Extract the [x, y] coordinate from the center of the cell holding the provided text.  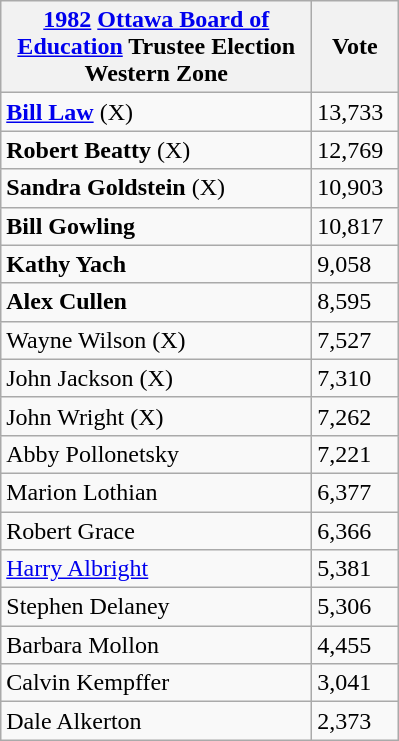
6,366 [355, 531]
John Wright (X) [156, 416]
7,527 [355, 340]
Marion Lothian [156, 492]
8,595 [355, 302]
9,058 [355, 264]
13,733 [355, 112]
5,381 [355, 569]
12,769 [355, 150]
4,455 [355, 645]
Dale Alkerton [156, 721]
Abby Pollonetsky [156, 454]
1982 Ottawa Board of Education Trustee Election Western Zone [156, 47]
John Jackson (X) [156, 378]
10,903 [355, 188]
Harry Albright [156, 569]
5,306 [355, 607]
Vote [355, 47]
Wayne Wilson (X) [156, 340]
Kathy Yach [156, 264]
Calvin Kempffer [156, 683]
Bill Law (X) [156, 112]
3,041 [355, 683]
7,262 [355, 416]
10,817 [355, 226]
2,373 [355, 721]
Sandra Goldstein (X) [156, 188]
6,377 [355, 492]
Alex Cullen [156, 302]
7,310 [355, 378]
Bill Gowling [156, 226]
7,221 [355, 454]
Barbara Mollon [156, 645]
Robert Grace [156, 531]
Stephen Delaney [156, 607]
Robert Beatty (X) [156, 150]
